Return (x, y) of the center of cell containing provided text 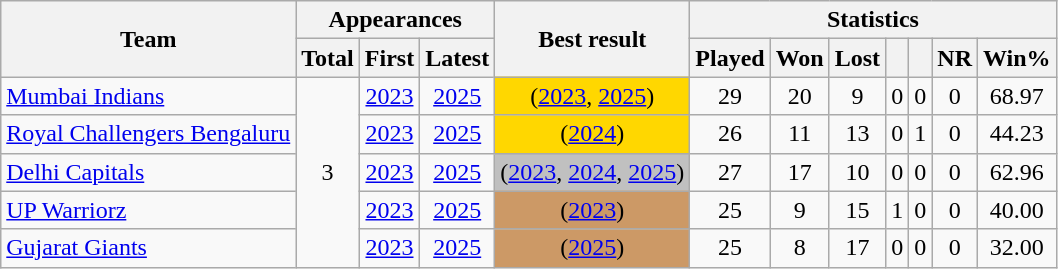
62.96 (1018, 172)
Latest (458, 58)
Played (730, 58)
(2024) (592, 134)
UP Warriorz (148, 210)
(2023, 2025) (592, 96)
8 (800, 248)
68.97 (1018, 96)
Win% (1018, 58)
NR (955, 58)
26 (730, 134)
(2023, 2024, 2025) (592, 172)
10 (857, 172)
Best result (592, 39)
(2023) (592, 210)
15 (857, 210)
Won (800, 58)
Statistics (873, 20)
44.23 (1018, 134)
Delhi Capitals (148, 172)
13 (857, 134)
(2025) (592, 248)
11 (800, 134)
Mumbai Indians (148, 96)
Gujarat Giants (148, 248)
3 (328, 172)
Total (328, 58)
Appearances (396, 20)
Team (148, 39)
Lost (857, 58)
40.00 (1018, 210)
Royal Challengers Bengaluru (148, 134)
27 (730, 172)
29 (730, 96)
20 (800, 96)
32.00 (1018, 248)
First (389, 58)
